Find where the given text appears and provide that cell's center as [x, y] coordinate. 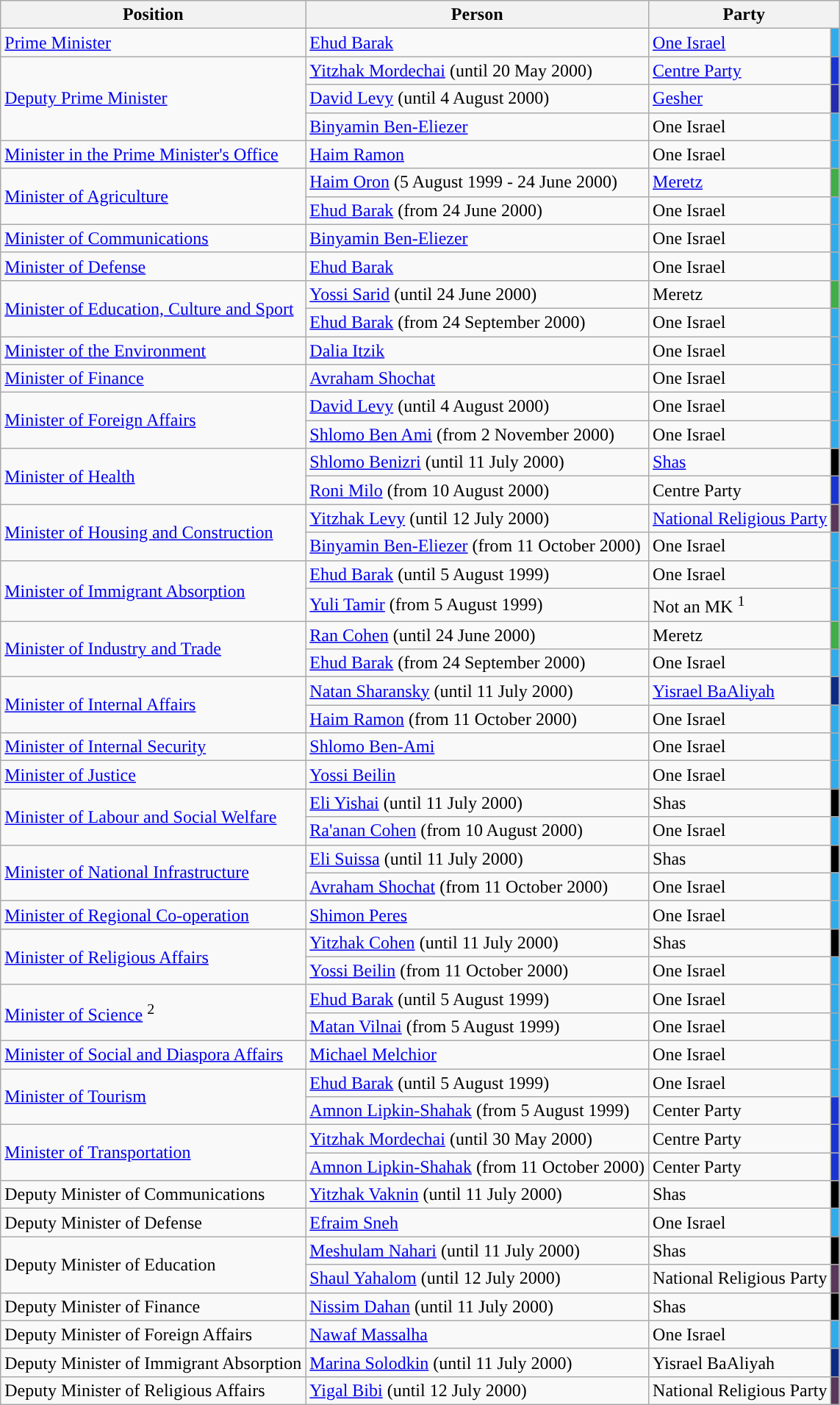
Ran Cohen (until 24 June 2000) [478, 635]
Minister of Health [153, 476]
Yitzhak Cohen (until 11 July 2000) [478, 943]
Minister in the Prime Minister's Office [153, 154]
Nawaf Massalha [478, 1334]
Minister of Internal Affairs [153, 705]
Minister of Labour and Social Welfare [153, 817]
Deputy Minister of Education [153, 1265]
Haim Ramon (from 11 October 2000) [478, 719]
Minister of Social and Diaspora Affairs [153, 1055]
Deputy Minister of Finance [153, 1306]
Minister of Communications [153, 238]
Deputy Minister of Immigrant Absorption [153, 1362]
Yitzhak Levy (until 12 July 2000) [478, 518]
Yossi Beilin (from 11 October 2000) [478, 970]
Eli Yishai (until 11 July 2000) [478, 803]
Deputy Minister of Religious Affairs [153, 1390]
Eli Suissa (until 11 July 2000) [478, 859]
Yitzhak Mordechai (until 30 May 2000) [478, 1139]
Haim Oron (5 August 1999 - 24 June 2000) [478, 182]
Matan Vilnai (from 5 August 1999) [478, 1026]
Minister of Transportation [153, 1153]
Natan Sharansky (until 11 July 2000) [478, 691]
Minister of the Environment [153, 351]
Deputy Minister of Foreign Affairs [153, 1334]
Yigal Bibi (until 12 July 2000) [478, 1390]
Minister of National Infrastructure [153, 873]
Efraim Sneh [478, 1223]
Not an MK 1 [740, 604]
Minister of Internal Security [153, 747]
Prime Minister [153, 43]
Minister of Immigrant Absorption [153, 591]
Yuli Tamir (from 5 August 1999) [478, 604]
Haim Ramon [478, 154]
Yitzhak Mordechai (until 20 May 2000) [478, 71]
Minister of Industry and Trade [153, 649]
Minister of Defense [153, 266]
Amnon Lipkin-Shahak (from 11 October 2000) [478, 1167]
Shlomo Ben-Ami [478, 747]
Minister of Justice [153, 775]
Amnon Lipkin-Shahak (from 5 August 1999) [478, 1111]
Ra'anan Cohen (from 10 August 2000) [478, 831]
Roni Milo (from 10 August 2000) [478, 490]
Shlomo Benizri (until 11 July 2000) [478, 462]
Minister of Tourism [153, 1097]
Avraham Shochat [478, 379]
Minister of Education, Culture and Sport [153, 308]
Shlomo Ben Ami (from 2 November 2000) [478, 435]
Minister of Religious Affairs [153, 957]
Meshulam Nahari (until 11 July 2000) [478, 1251]
Marina Solodkin (until 11 July 2000) [478, 1362]
Yossi Sarid (until 24 June 2000) [478, 294]
Minister of Foreign Affairs [153, 421]
Deputy Minister of Defense [153, 1223]
Position [153, 15]
Avraham Shochat (from 11 October 2000) [478, 887]
Minister of Agriculture [153, 196]
Minister of Science 2 [153, 1012]
Dalia Itzik [478, 351]
Binyamin Ben-Eliezer (from 11 October 2000) [478, 546]
Gesher [740, 99]
Person [478, 15]
Michael Melchior [478, 1055]
Minister of Regional Co-operation [153, 915]
Yossi Beilin [478, 775]
Shaul Yahalom (until 12 July 2000) [478, 1279]
Nissim Dahan (until 11 July 2000) [478, 1306]
Minister of Housing and Construction [153, 532]
Deputy Prime Minister [153, 99]
Yitzhak Vaknin (until 11 July 2000) [478, 1195]
Party [744, 15]
Minister of Finance [153, 379]
Ehud Barak (from 24 June 2000) [478, 210]
Shimon Peres [478, 915]
Deputy Minister of Communications [153, 1195]
